Extract the (x, y) coordinate from the center of the cell holding the provided text.  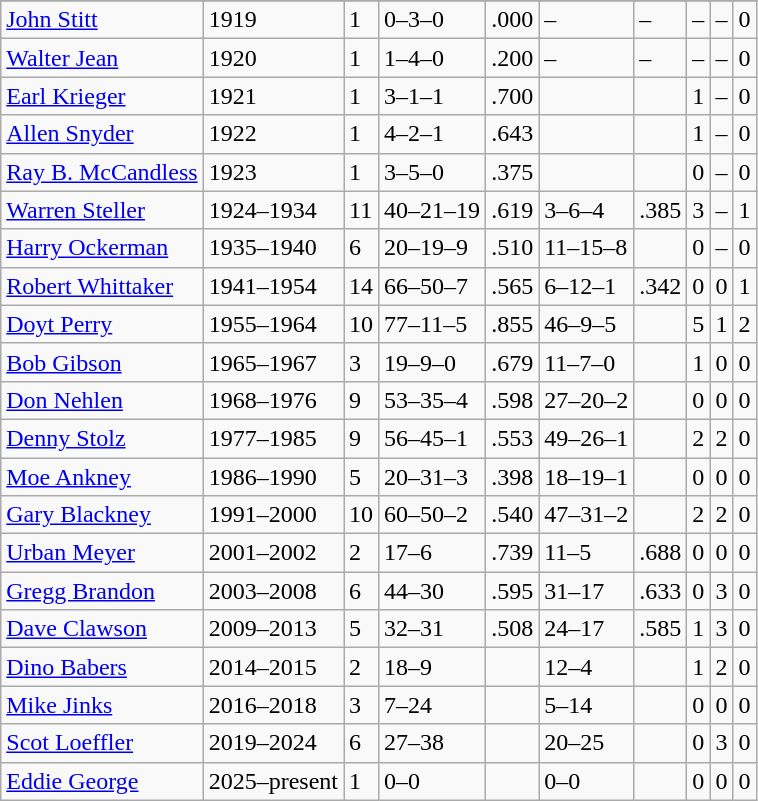
47–31–2 (586, 515)
2001–2002 (273, 553)
32–31 (432, 629)
.385 (660, 210)
1965–1967 (273, 362)
1991–2000 (273, 515)
.540 (512, 515)
1920 (273, 58)
.508 (512, 629)
.619 (512, 210)
2025–present (273, 781)
.000 (512, 20)
Bob Gibson (102, 362)
7–24 (432, 705)
2009–2013 (273, 629)
20–25 (586, 743)
27–20–2 (586, 400)
77–11–5 (432, 324)
27–38 (432, 743)
3–1–1 (432, 96)
17–6 (432, 553)
24–17 (586, 629)
2003–2008 (273, 591)
Robert Whittaker (102, 286)
Gary Blackney (102, 515)
1941–1954 (273, 286)
.375 (512, 172)
11–5 (586, 553)
.342 (660, 286)
3–6–4 (586, 210)
12–4 (586, 667)
1968–1976 (273, 400)
31–17 (586, 591)
.510 (512, 248)
.633 (660, 591)
18–19–1 (586, 477)
14 (362, 286)
53–35–4 (432, 400)
.585 (660, 629)
.553 (512, 438)
19–9–0 (432, 362)
Don Nehlen (102, 400)
2014–2015 (273, 667)
Eddie George (102, 781)
Warren Steller (102, 210)
1919 (273, 20)
.200 (512, 58)
.679 (512, 362)
Scot Loeffler (102, 743)
3–5–0 (432, 172)
Doyt Perry (102, 324)
46–9–5 (586, 324)
Denny Stolz (102, 438)
.398 (512, 477)
60–50–2 (432, 515)
Gregg Brandon (102, 591)
Dave Clawson (102, 629)
11–15–8 (586, 248)
Ray B. McCandless (102, 172)
Earl Krieger (102, 96)
.565 (512, 286)
Walter Jean (102, 58)
.595 (512, 591)
John Stitt (102, 20)
.643 (512, 134)
11 (362, 210)
1977–1985 (273, 438)
1–4–0 (432, 58)
18–9 (432, 667)
66–50–7 (432, 286)
4–2–1 (432, 134)
20–31–3 (432, 477)
1986–1990 (273, 477)
0–3–0 (432, 20)
.855 (512, 324)
Dino Babers (102, 667)
20–19–9 (432, 248)
.598 (512, 400)
44–30 (432, 591)
Harry Ockerman (102, 248)
Urban Meyer (102, 553)
2016–2018 (273, 705)
1923 (273, 172)
1922 (273, 134)
40–21–19 (432, 210)
5–14 (586, 705)
1935–1940 (273, 248)
Mike Jinks (102, 705)
2019–2024 (273, 743)
49–26–1 (586, 438)
1921 (273, 96)
6–12–1 (586, 286)
.700 (512, 96)
11–7–0 (586, 362)
.688 (660, 553)
.739 (512, 553)
1955–1964 (273, 324)
56–45–1 (432, 438)
Moe Ankney (102, 477)
Allen Snyder (102, 134)
1924–1934 (273, 210)
